Pinpoint the cell where the given text exists, returning its [x, y] midpoint coordinate. 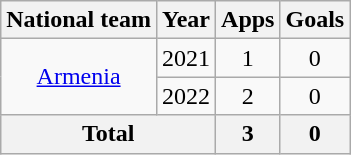
2 [248, 96]
Total [108, 134]
2022 [186, 96]
Armenia [79, 77]
National team [79, 20]
Year [186, 20]
3 [248, 134]
1 [248, 58]
2021 [186, 58]
Goals [315, 20]
Apps [248, 20]
